Extract the (X, Y) coordinate from the center of the cell holding the provided text.  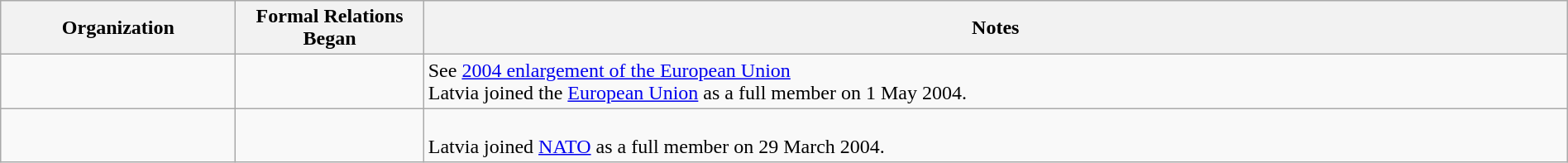
Formal Relations Began (329, 28)
See 2004 enlargement of the European UnionLatvia joined the European Union as a full member on 1 May 2004. (996, 81)
Organization (118, 28)
Latvia joined NATO as a full member on 29 March 2004. (996, 136)
Notes (996, 28)
